For the text-containing cell, return its midpoint in (x, y) coordinate format. 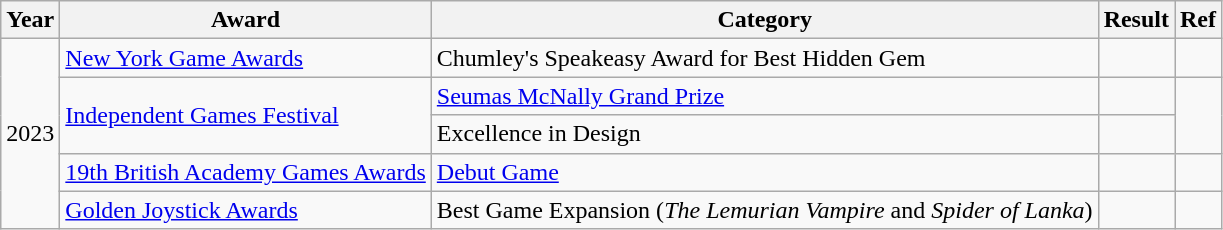
Ref (1198, 20)
Golden Joystick Awards (246, 210)
New York Game Awards (246, 58)
19th British Academy Games Awards (246, 172)
Excellence in Design (764, 134)
Debut Game (764, 172)
2023 (30, 134)
Category (764, 20)
Chumley's Speakeasy Award for Best Hidden Gem (764, 58)
Result (1136, 20)
Independent Games Festival (246, 115)
Award (246, 20)
Best Game Expansion (The Lemurian Vampire and Spider of Lanka) (764, 210)
Year (30, 20)
Seumas McNally Grand Prize (764, 96)
